Output the (X, Y) coordinate of the center of the cell containing the given text.  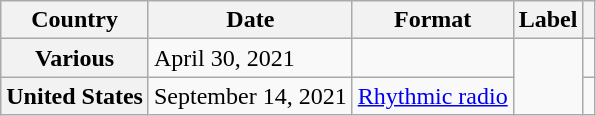
September 14, 2021 (250, 96)
Various (75, 58)
Date (250, 20)
April 30, 2021 (250, 58)
United States (75, 96)
Rhythmic radio (432, 96)
Format (432, 20)
Label (548, 20)
Country (75, 20)
